Find where the given text appears and provide that cell's center as [x, y] coordinate. 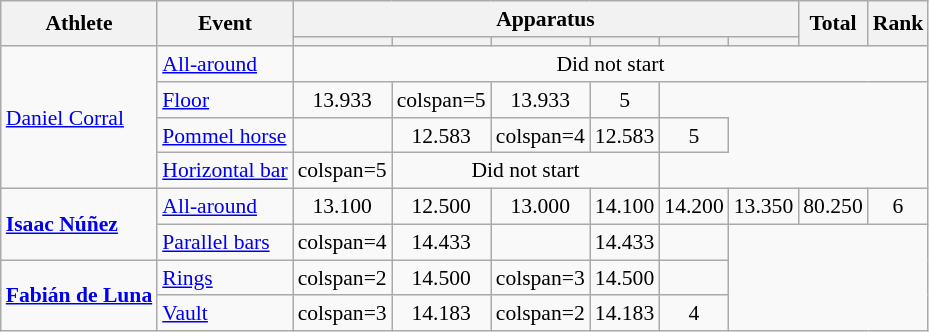
14.100 [624, 207]
80.250 [832, 207]
4 [694, 314]
Vault [224, 314]
Total [832, 24]
Apparatus [546, 19]
Floor [224, 100]
6 [898, 207]
Horizontal bar [224, 171]
Pommel horse [224, 136]
Rings [224, 278]
13.100 [342, 207]
Athlete [79, 24]
Parallel bars [224, 243]
13.350 [764, 207]
Fabián de Luna [79, 296]
Event [224, 24]
Isaac Núñez [79, 224]
Rank [898, 24]
14.200 [694, 207]
12.500 [442, 207]
13.000 [540, 207]
Daniel Corral [79, 117]
